Provide the (x, y) coordinate of the cell's center where the given text is located.  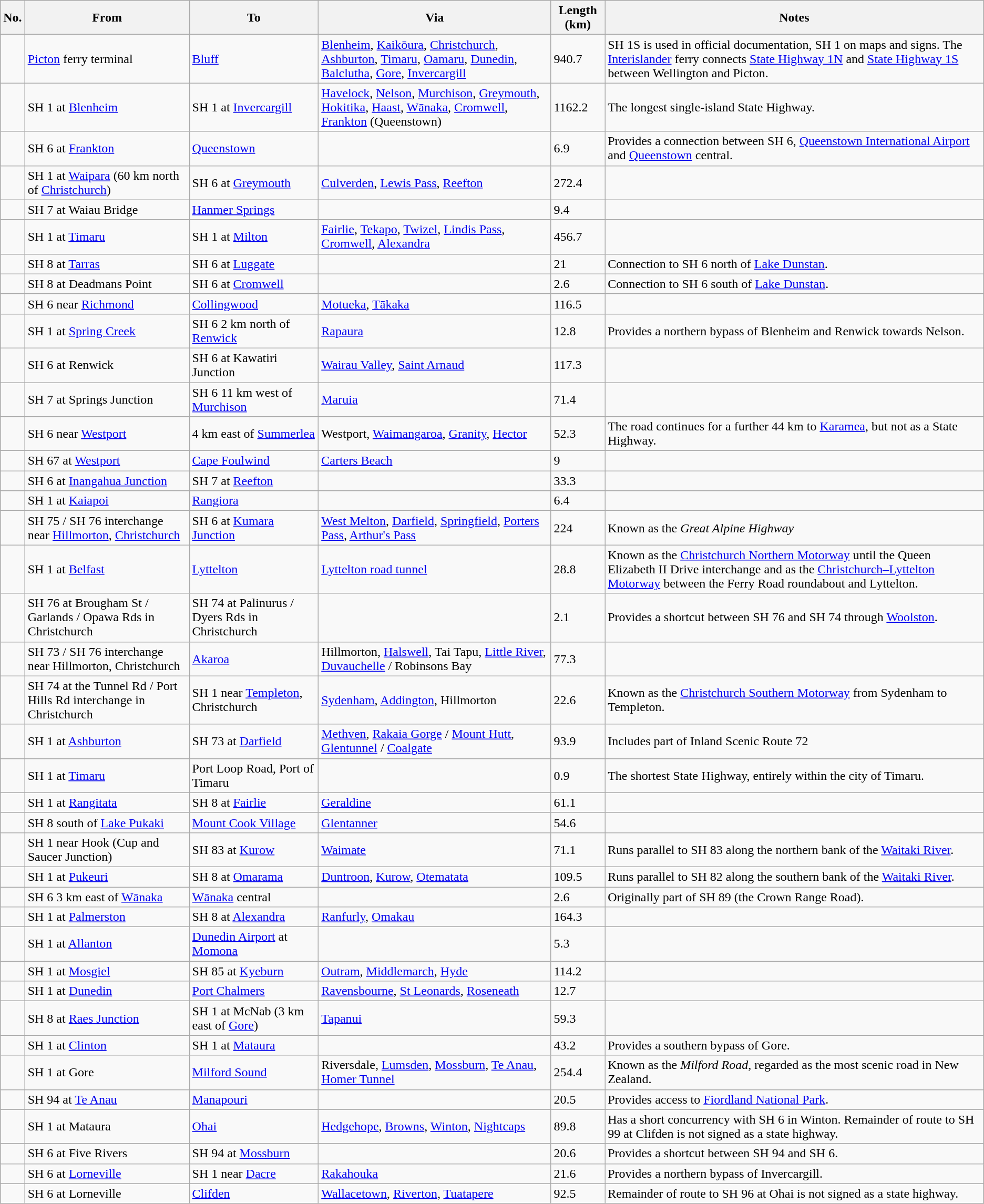
164.3 (578, 917)
Havelock, Nelson, Murchison, Greymouth, Hokitika, Haast, Wānaka, Cromwell, Frankton (Queenstown) (435, 107)
940.7 (578, 59)
Lyttelton road tunnel (435, 569)
Remainder of route to SH 96 at Ohai is not signed as a state highway. (795, 1193)
Glentanner (435, 822)
Riversdale, Lumsden, Mossburn, Te Anau, Homer Tunnel (435, 1072)
1162.2 (578, 107)
SH 73 / SH 76 interchange near Hillmorton, Christchurch (107, 659)
SH 7 at Waiau Bridge (107, 210)
SH 67 at Westport (107, 461)
Geraldine (435, 802)
Ravensbourne, St Leonards, Roseneath (435, 991)
SH 8 at Alexandra (254, 917)
From (107, 18)
Notes (795, 18)
89.8 (578, 1127)
254.4 (578, 1072)
Ranfurly, Omakau (435, 917)
SH 8 at Deadmans Point (107, 284)
Carters Beach (435, 461)
SH 6 at Luggate (254, 264)
Manapouri (254, 1099)
SH 8 at Fairlie (254, 802)
52.3 (578, 434)
Rapaura (435, 331)
SH 1 at Invercargill (254, 107)
SH 6 at Kumara Junction (254, 528)
SH 1 at Kaiapoi (107, 501)
SH 1 at Gore (107, 1072)
Tapanui (435, 1018)
4 km east of Summerlea (254, 434)
Known as the Great Alpine Highway (795, 528)
28.8 (578, 569)
77.3 (578, 659)
SH 74 at Palinurus / Dyers Rds in Christchurch (254, 618)
SH 94 at Mossburn (254, 1154)
SH 1 at Pukeuri (107, 877)
SH 8 at Raes Junction (107, 1018)
20.5 (578, 1099)
Hillmorton, Halswell, Tai Tapu, Little River, Duvauchelle / Robinsons Bay (435, 659)
Collingwood (254, 304)
9.4 (578, 210)
92.5 (578, 1193)
Milford Sound (254, 1072)
2.1 (578, 618)
Blenheim, Kaikōura, Christchurch, Ashburton, Timaru, Oamaru, Dunedin, Balclutha, Gore, Invercargill (435, 59)
Culverden, Lewis Pass, Reefton (435, 183)
Provides a northern bypass of Blenheim and Renwick towards Nelson. (795, 331)
114.2 (578, 971)
SH 8 at Tarras (107, 264)
6.4 (578, 501)
Via (435, 18)
To (254, 18)
SH 1 at Clinton (107, 1045)
SH 6 near Westport (107, 434)
21.6 (578, 1174)
SH 1 at Ashburton (107, 741)
SH 6 at Greymouth (254, 183)
SH 8 at Omarama (254, 877)
SH 1 at Belfast (107, 569)
Provides a shortcut between SH 76 and SH 74 through Woolston. (795, 618)
Includes part of Inland Scenic Route 72 (795, 741)
SH 75 / SH 76 interchange near Hillmorton, Christchurch (107, 528)
33.3 (578, 481)
SH 83 at Kurow (254, 849)
117.3 (578, 365)
456.7 (578, 236)
43.2 (578, 1045)
SH 6 3 km east of Wānaka (107, 897)
SH 1 at Milton (254, 236)
71.4 (578, 399)
Duntroon, Kurow, Otematata (435, 877)
Connection to SH 6 south of Lake Dunstan. (795, 284)
272.4 (578, 183)
20.6 (578, 1154)
SH 76 at Brougham St / Garlands / Opawa Rds in Christchurch (107, 618)
93.9 (578, 741)
Known as the Christchurch Southern Motorway from Sydenham to Templeton. (795, 700)
Provides access to Fiordland National Park. (795, 1099)
Provides a northern bypass of Invercargill. (795, 1174)
Mount Cook Village (254, 822)
12.8 (578, 331)
SH 7 at Reefton (254, 481)
SH 6 at Cromwell (254, 284)
Akaroa (254, 659)
116.5 (578, 304)
Queenstown (254, 148)
Outram, Middlemarch, Hyde (435, 971)
SH 1 at Waipara (60 km north of Christchurch) (107, 183)
Has a short concurrency with SH 6 in Winton. Remainder of route to SH 99 at Clifden is not signed as a state highway. (795, 1127)
SH 1 at Blenheim (107, 107)
SH 8 south of Lake Pukaki (107, 822)
Maruia (435, 399)
Originally part of SH 89 (the Crown Range Road). (795, 897)
SH 6 at Frankton (107, 148)
SH 6 11 km west of Murchison (254, 399)
Sydenham, Addington, Hillmorton (435, 700)
The road continues for a further 44 km to Karamea, but not as a State Highway. (795, 434)
Wānaka central (254, 897)
59.3 (578, 1018)
9 (578, 461)
SH 1 at Palmerston (107, 917)
Connection to SH 6 north of Lake Dunstan. (795, 264)
71.1 (578, 849)
No. (13, 18)
Cape Foulwind (254, 461)
SH 73 at Darfield (254, 741)
22.6 (578, 700)
SH 6 at Renwick (107, 365)
Waimate (435, 849)
21 (578, 264)
SH 6 at Kawatiri Junction (254, 365)
SH 1 at Dunedin (107, 991)
SH 6 at Inangahua Junction (107, 481)
SH 1 at Spring Creek (107, 331)
6.9 (578, 148)
Clifden (254, 1193)
Lyttelton (254, 569)
Westport, Waimangaroa, Granity, Hector (435, 434)
SH 74 at the Tunnel Rd / Port Hills Rd interchange in Christchurch (107, 700)
Bluff (254, 59)
SH 6 at Five Rivers (107, 1154)
61.1 (578, 802)
SH 1 near Hook (Cup and Saucer Junction) (107, 849)
Port Loop Road, Port of Timaru (254, 776)
54.6 (578, 822)
5.3 (578, 944)
0.9 (578, 776)
SH 1 at McNab (3 km east of Gore) (254, 1018)
12.7 (578, 991)
SH 1 at Rangitata (107, 802)
Dunedin Airport at Momona (254, 944)
Port Chalmers (254, 991)
Runs parallel to SH 82 along the southern bank of the Waitaki River. (795, 877)
Provides a southern bypass of Gore. (795, 1045)
Wairau Valley, Saint Arnaud (435, 365)
SH 6 near Richmond (107, 304)
Known as the Milford Road, regarded as the most scenic road in New Zealand. (795, 1072)
Runs parallel to SH 83 along the northern bank of the Waitaki River. (795, 849)
SH 85 at Kyeburn (254, 971)
SH 94 at Te Anau (107, 1099)
Length (km) (578, 18)
Provides a connection between SH 6, Queenstown International Airport and Queenstown central. (795, 148)
SH 6 2 km north of Renwick (254, 331)
Rangiora (254, 501)
The longest single-island State Highway. (795, 107)
The shortest State Highway, entirely within the city of Timaru. (795, 776)
Provides a shortcut between SH 94 and SH 6. (795, 1154)
Rakahouka (435, 1174)
SH 1 at Mosgiel (107, 971)
224 (578, 528)
Hedgehope, Browns, Winton, Nightcaps (435, 1127)
SH 1 at Allanton (107, 944)
SH 7 at Springs Junction (107, 399)
West Melton, Darfield, Springfield, Porters Pass, Arthur's Pass (435, 528)
Hanmer Springs (254, 210)
109.5 (578, 877)
Fairlie, Tekapo, Twizel, Lindis Pass, Cromwell, Alexandra (435, 236)
SH 1 near Templeton, Christchurch (254, 700)
Motueka, Tākaka (435, 304)
Ohai (254, 1127)
Picton ferry terminal (107, 59)
Methven, Rakaia Gorge / Mount Hutt, Glentunnel / Coalgate (435, 741)
Wallacetown, Riverton, Tuatapere (435, 1193)
SH 1 near Dacre (254, 1174)
